From the cell containing the given text, extract its center point as [x, y] coordinate. 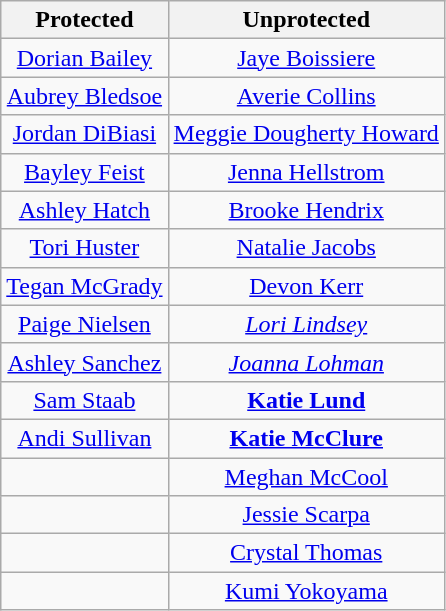
Crystal Thomas [306, 553]
Ashley Hatch [84, 210]
Averie Collins [306, 96]
Joanna Lohman [306, 362]
Jessie Scarpa [306, 515]
Tegan McGrady [84, 286]
Protected [84, 20]
Jaye Boissiere [306, 58]
Unprotected [306, 20]
Brooke Hendrix [306, 210]
Aubrey Bledsoe [84, 96]
Dorian Bailey [84, 58]
Andi Sullivan [84, 438]
Meghan McCool [306, 477]
Katie Lund [306, 400]
Sam Staab [84, 400]
Meggie Dougherty Howard [306, 134]
Jordan DiBiasi [84, 134]
Paige Nielsen [84, 324]
Katie McClure [306, 438]
Bayley Feist [84, 172]
Natalie Jacobs [306, 248]
Tori Huster [84, 248]
Lori Lindsey [306, 324]
Kumi Yokoyama [306, 591]
Jenna Hellstrom [306, 172]
Ashley Sanchez [84, 362]
Devon Kerr [306, 286]
